Find where the given text appears and provide that cell's center as (X, Y) coordinate. 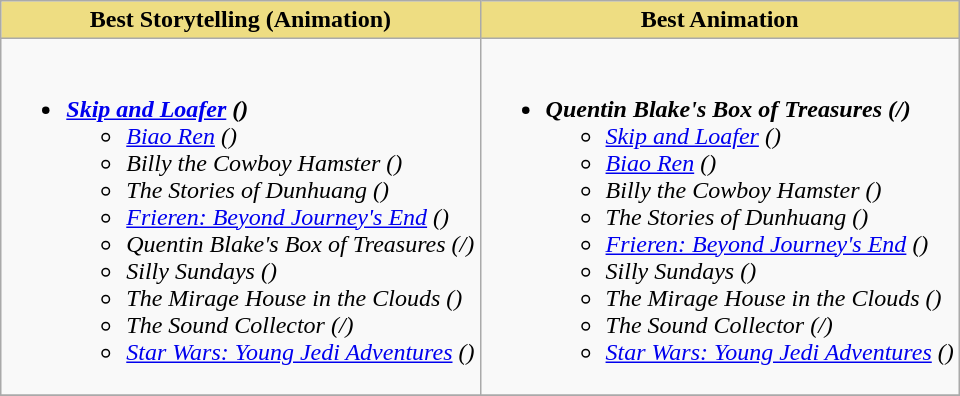
Best Animation (720, 20)
Best Storytelling (Animation) (240, 20)
